For the text-containing cell, return its midpoint in [X, Y] coordinate format. 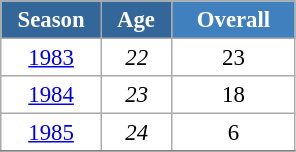
1983 [52, 58]
24 [136, 133]
Overall [234, 20]
18 [234, 95]
1985 [52, 133]
22 [136, 58]
Age [136, 20]
1984 [52, 95]
Season [52, 20]
6 [234, 133]
